Search for the cell housing the specified text and yield its [X, Y] center coordinate. 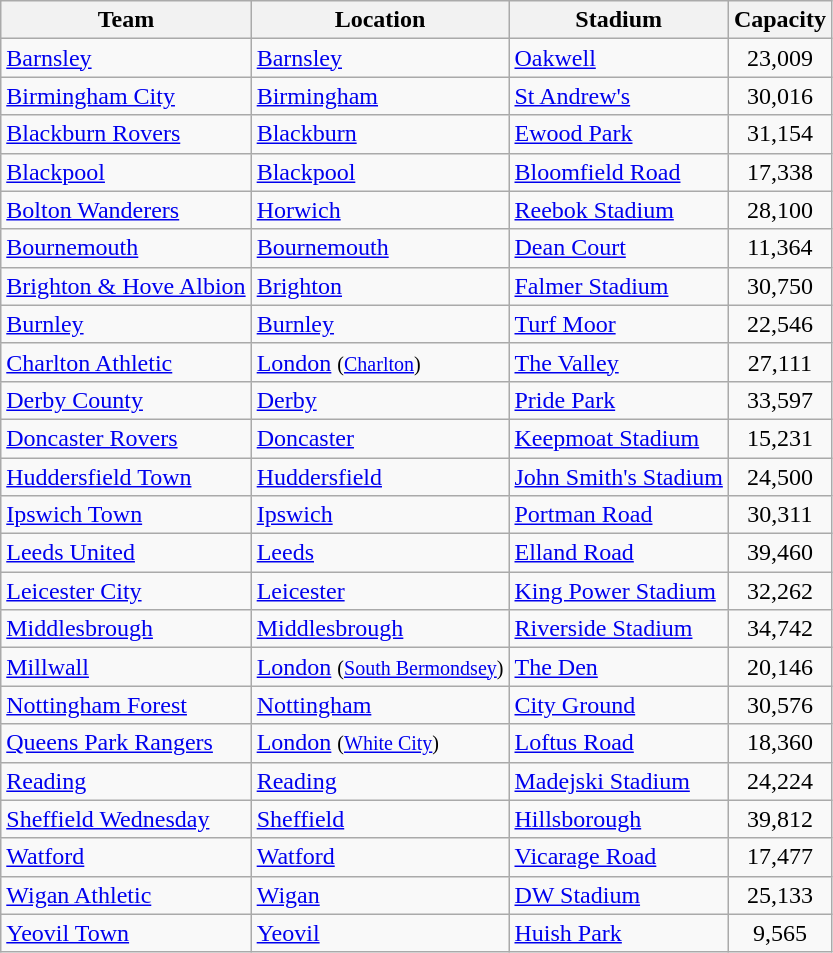
Loftus Road [618, 743]
Capacity [780, 20]
Ipswich [380, 515]
22,546 [780, 324]
39,460 [780, 553]
23,009 [780, 58]
Stadium [618, 20]
Nottingham Forest [126, 705]
Portman Road [618, 515]
London (South Bermondsey) [380, 667]
Elland Road [618, 553]
Leicester City [126, 591]
18,360 [780, 743]
32,262 [780, 591]
Bolton Wanderers [126, 210]
Turf Moor [618, 324]
25,133 [780, 895]
20,146 [780, 667]
Birmingham City [126, 96]
Bloomfield Road [618, 172]
Wigan Athletic [126, 895]
Wigan [380, 895]
24,500 [780, 477]
St Andrew's [618, 96]
27,111 [780, 362]
Ewood Park [618, 134]
Doncaster [380, 438]
Riverside Stadium [618, 629]
Keepmoat Stadium [618, 438]
Sheffield [380, 819]
The Valley [618, 362]
DW Stadium [618, 895]
Huddersfield [380, 477]
Team [126, 20]
Millwall [126, 667]
John Smith's Stadium [618, 477]
Derby [380, 400]
The Den [618, 667]
Charlton Athletic [126, 362]
London (White City) [380, 743]
Huddersfield Town [126, 477]
30,750 [780, 286]
Hillsborough [618, 819]
17,338 [780, 172]
Blackburn [380, 134]
Brighton [380, 286]
39,812 [780, 819]
Derby County [126, 400]
31,154 [780, 134]
30,311 [780, 515]
Nottingham [380, 705]
Queens Park Rangers [126, 743]
Yeovil Town [126, 933]
Dean Court [618, 248]
Doncaster Rovers [126, 438]
11,364 [780, 248]
24,224 [780, 781]
Brighton & Hove Albion [126, 286]
33,597 [780, 400]
Vicarage Road [618, 857]
Ipswich Town [126, 515]
Huish Park [618, 933]
30,576 [780, 705]
King Power Stadium [618, 591]
Reebok Stadium [618, 210]
15,231 [780, 438]
Horwich [380, 210]
London (Charlton) [380, 362]
Sheffield Wednesday [126, 819]
City Ground [618, 705]
Leeds [380, 553]
Pride Park [618, 400]
28,100 [780, 210]
Leicester [380, 591]
9,565 [780, 933]
Falmer Stadium [618, 286]
Birmingham [380, 96]
30,016 [780, 96]
Yeovil [380, 933]
17,477 [780, 857]
Blackburn Rovers [126, 134]
Location [380, 20]
34,742 [780, 629]
Leeds United [126, 553]
Oakwell [618, 58]
Madejski Stadium [618, 781]
